Locate the cell with the specified text and output its [X, Y] center coordinate. 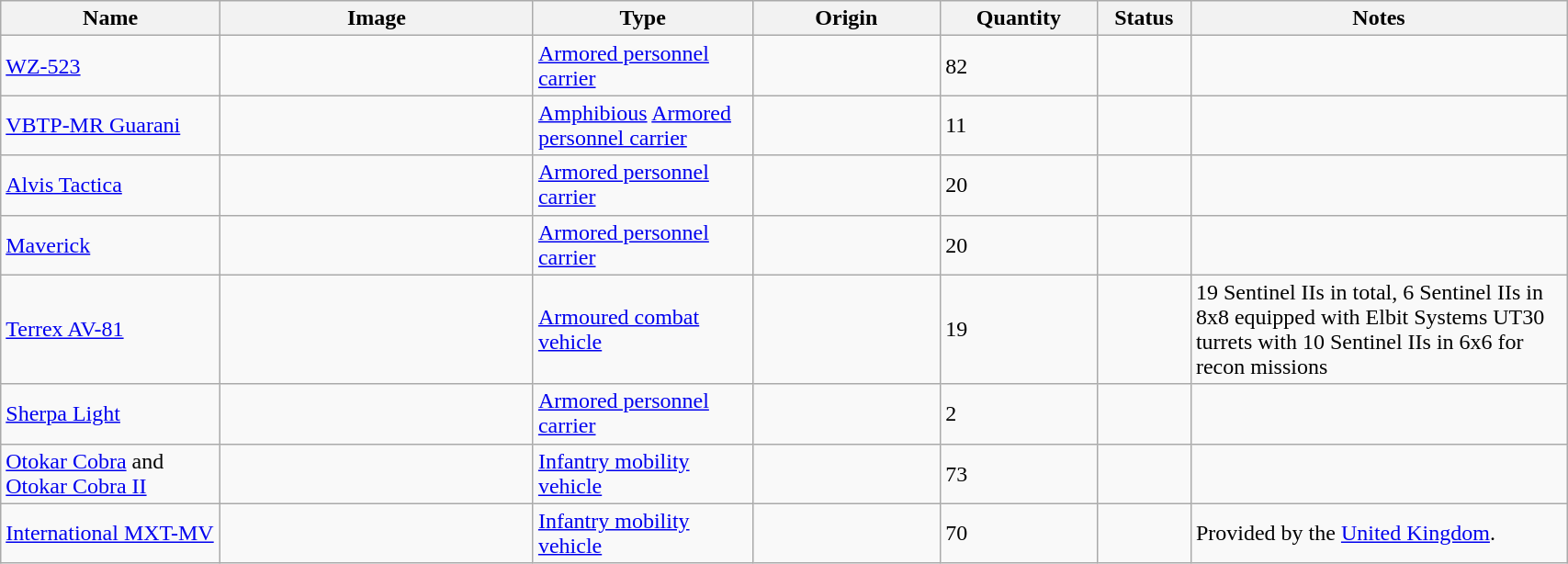
Sherpa Light [110, 413]
VBTP-MR Guarani [110, 125]
Origin [847, 18]
Notes [1378, 18]
Type [643, 18]
WZ-523 [110, 66]
70 [1019, 533]
19 [1019, 329]
19 Sentinel IIs in total, 6 Sentinel IIs in 8x8 equipped with Elbit Systems UT30 turrets with 10 Sentinel IIs in 6x6 for recon missions [1378, 329]
Provided by the United Kingdom. [1378, 533]
Alvis Tactica [110, 186]
Quantity [1019, 18]
82 [1019, 66]
Maverick [110, 244]
73 [1019, 474]
Name [110, 18]
2 [1019, 413]
11 [1019, 125]
Status [1144, 18]
Armoured combat vehicle [643, 329]
Otokar Cobra and Otokar Cobra II [110, 474]
International MXT-MV [110, 533]
Image [377, 18]
Amphibious Armored personnel carrier [643, 125]
Terrex AV-81 [110, 329]
